Scan for the cell matching the given text and deliver its (X, Y) coordinate at center. 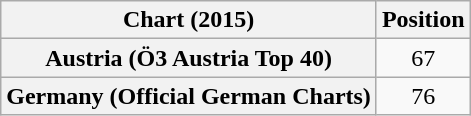
Chart (2015) (189, 20)
67 (423, 58)
Germany (Official German Charts) (189, 96)
76 (423, 96)
Position (423, 20)
Austria (Ö3 Austria Top 40) (189, 58)
